Scan for the cell matching the given text and deliver its [X, Y] coordinate at center. 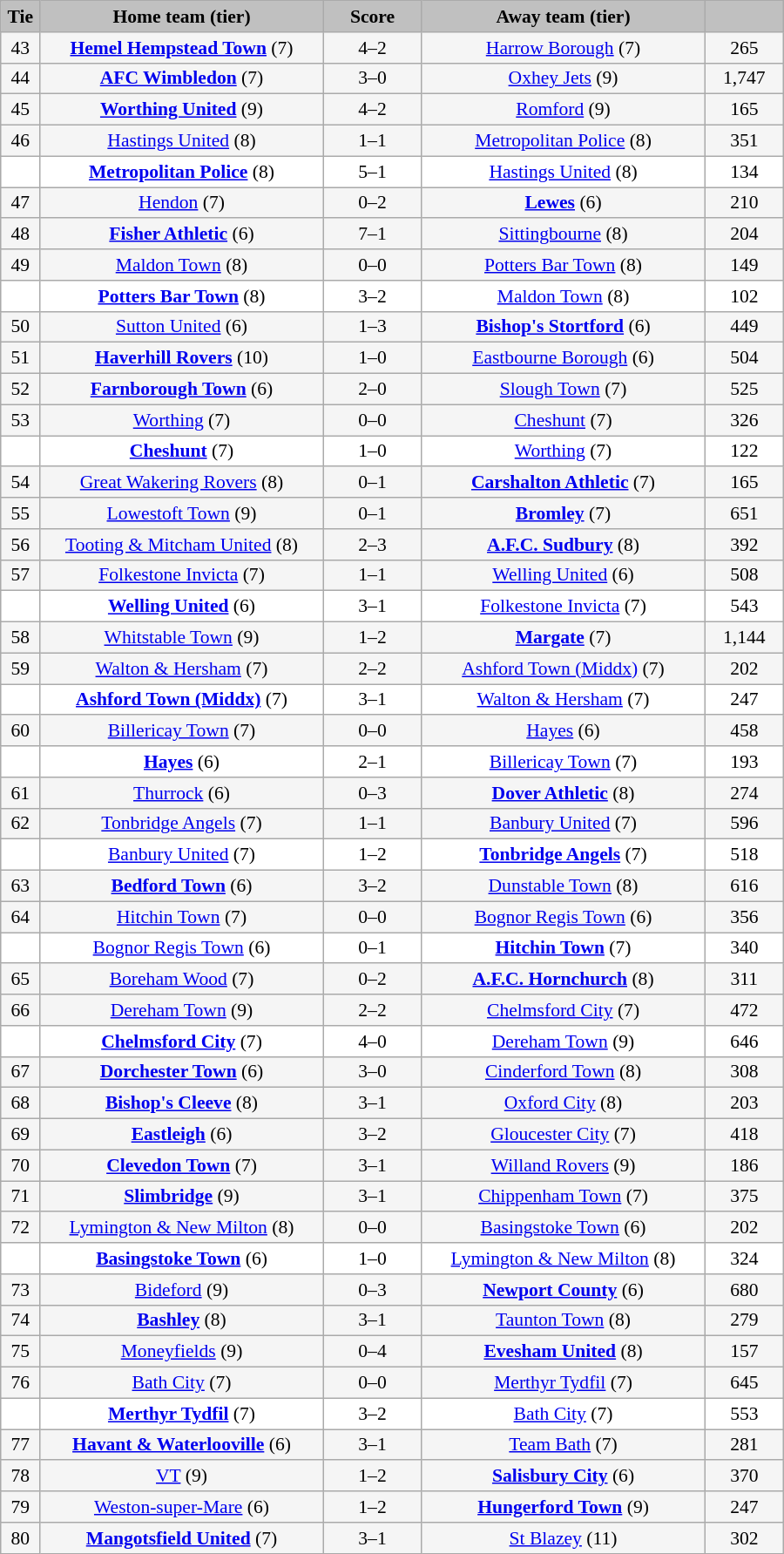
57 [21, 575]
47 [21, 203]
Bromley (7) [564, 513]
52 [21, 390]
AFC Wimbledon (7) [182, 78]
Gloucester City (7) [564, 1135]
Hungerford Town (9) [564, 1507]
Eastleigh (6) [182, 1135]
Tie [21, 17]
134 [744, 172]
281 [744, 1445]
340 [744, 948]
392 [744, 545]
59 [21, 668]
Bishop's Cleeve (8) [182, 1103]
69 [21, 1135]
680 [744, 1290]
54 [21, 483]
Taunton Town (8) [564, 1320]
418 [744, 1135]
553 [744, 1414]
Bedford Town (6) [182, 886]
61 [21, 793]
58 [21, 638]
Havant & Waterlooville (6) [182, 1445]
504 [744, 358]
204 [744, 234]
71 [21, 1197]
Oxford City (8) [564, 1103]
Lowestoft Town (9) [182, 513]
Haverhill Rovers (10) [182, 358]
122 [744, 451]
Thurrock (6) [182, 793]
Dover Athletic (8) [564, 793]
63 [21, 886]
596 [744, 824]
Margate (7) [564, 638]
Harrow Borough (7) [564, 48]
356 [744, 917]
370 [744, 1476]
616 [744, 886]
A.F.C. Hornchurch (8) [564, 980]
72 [21, 1228]
Hemel Hempstead Town (7) [182, 48]
46 [21, 141]
308 [744, 1072]
73 [21, 1290]
Fisher Athletic (6) [182, 234]
Worthing United (9) [182, 110]
645 [744, 1383]
7–1 [372, 234]
65 [21, 980]
Clevedon Town (7) [182, 1165]
508 [744, 575]
265 [744, 48]
525 [744, 390]
Home team (tier) [182, 17]
56 [21, 545]
646 [744, 1042]
55 [21, 513]
64 [21, 917]
302 [744, 1538]
210 [744, 203]
80 [21, 1538]
4–0 [372, 1042]
74 [21, 1320]
102 [744, 296]
Great Wakering Rovers (8) [182, 483]
Tooting & Mitcham United (8) [182, 545]
Evesham United (8) [564, 1352]
45 [21, 110]
66 [21, 1010]
50 [21, 327]
324 [744, 1259]
62 [21, 824]
0–4 [372, 1352]
Boreham Wood (7) [182, 980]
Mangotsfield United (7) [182, 1538]
472 [744, 1010]
186 [744, 1165]
Weston-super-Mare (6) [182, 1507]
5–1 [372, 172]
449 [744, 327]
274 [744, 793]
51 [21, 358]
651 [744, 513]
Newport County (6) [564, 1290]
Slough Town (7) [564, 390]
351 [744, 141]
68 [21, 1103]
1,747 [744, 78]
279 [744, 1320]
Sittingbourne (8) [564, 234]
Moneyfields (9) [182, 1352]
Score [372, 17]
Salisbury City (6) [564, 1476]
A.F.C. Sudbury (8) [564, 545]
Romford (9) [564, 110]
Chippenham Town (7) [564, 1197]
49 [21, 265]
Bashley (8) [182, 1320]
Sutton United (6) [182, 327]
2–0 [372, 390]
Willand Rovers (9) [564, 1165]
Farnborough Town (6) [182, 390]
Dunstable Town (8) [564, 886]
Lewes (6) [564, 203]
53 [21, 420]
Away team (tier) [564, 17]
Slimbridge (9) [182, 1197]
157 [744, 1352]
1–3 [372, 327]
518 [744, 855]
Whitstable Town (9) [182, 638]
543 [744, 607]
70 [21, 1165]
Dorchester Town (6) [182, 1072]
43 [21, 48]
375 [744, 1197]
Cinderford Town (8) [564, 1072]
311 [744, 980]
Bideford (9) [182, 1290]
60 [21, 731]
76 [21, 1383]
St Blazey (11) [564, 1538]
Hendon (7) [182, 203]
78 [21, 1476]
Team Bath (7) [564, 1445]
149 [744, 265]
326 [744, 420]
77 [21, 1445]
2–3 [372, 545]
79 [21, 1507]
48 [21, 234]
VT (9) [182, 1476]
Carshalton Athletic (7) [564, 483]
67 [21, 1072]
193 [744, 762]
Eastbourne Borough (6) [564, 358]
458 [744, 731]
44 [21, 78]
75 [21, 1352]
2–1 [372, 762]
203 [744, 1103]
Bishop's Stortford (6) [564, 327]
1,144 [744, 638]
Oxhey Jets (9) [564, 78]
